Pinpoint the cell where the given text exists, returning its [x, y] midpoint coordinate. 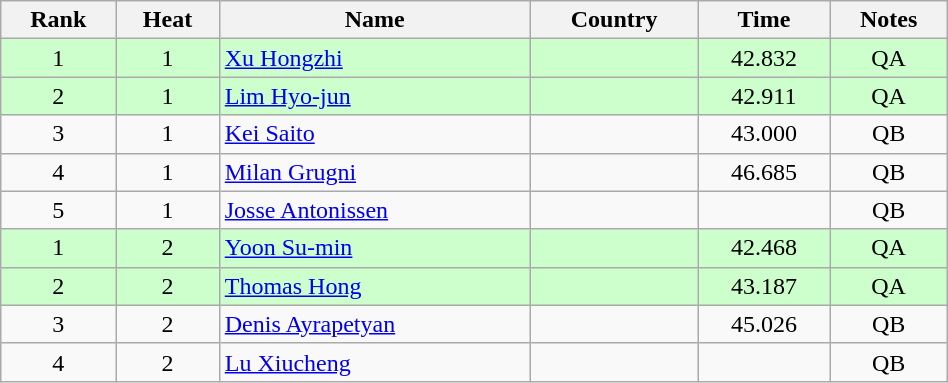
Denis Ayrapetyan [374, 324]
45.026 [764, 324]
Yoon Su-min [374, 248]
Heat [168, 20]
Time [764, 20]
42.911 [764, 96]
Country [614, 20]
Lim Hyo-jun [374, 96]
42.832 [764, 58]
Name [374, 20]
Rank [58, 20]
Kei Saito [374, 134]
Josse Antonissen [374, 210]
42.468 [764, 248]
Notes [888, 20]
Xu Hongzhi [374, 58]
5 [58, 210]
46.685 [764, 172]
Lu Xiucheng [374, 362]
Milan Grugni [374, 172]
43.187 [764, 286]
Thomas Hong [374, 286]
43.000 [764, 134]
